Scan for the cell matching the given text and deliver its (x, y) coordinate at center. 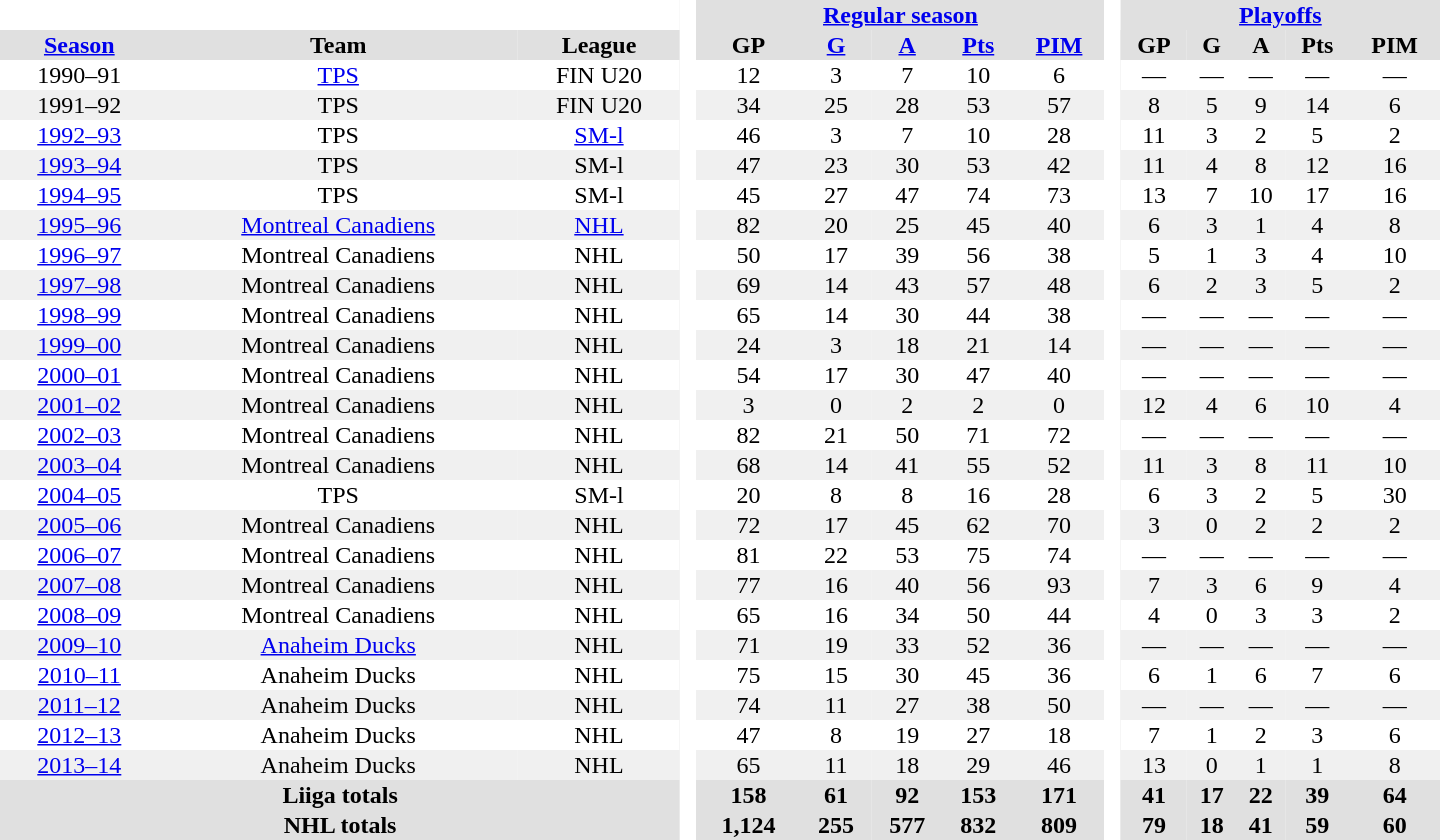
Season (80, 45)
832 (978, 825)
77 (749, 585)
29 (978, 765)
1997–98 (80, 285)
93 (1060, 585)
43 (908, 285)
92 (908, 795)
23 (836, 165)
255 (836, 825)
2000–01 (80, 375)
1995–96 (80, 225)
2011–12 (80, 705)
59 (1317, 825)
Team (338, 45)
1,124 (749, 825)
Playoffs (1280, 15)
1991–92 (80, 105)
48 (1060, 285)
68 (749, 465)
70 (1060, 525)
60 (1394, 825)
NHL totals (340, 825)
Regular season (901, 15)
2007–08 (80, 585)
2001–02 (80, 405)
42 (1060, 165)
64 (1394, 795)
1998–99 (80, 315)
1992–93 (80, 135)
54 (749, 375)
1990–91 (80, 75)
1996–97 (80, 255)
577 (908, 825)
1999–00 (80, 345)
2004–05 (80, 495)
2008–09 (80, 615)
61 (836, 795)
2002–03 (80, 435)
73 (1060, 195)
69 (749, 285)
1993–94 (80, 165)
79 (1154, 825)
2013–14 (80, 765)
15 (836, 675)
2010–11 (80, 675)
2012–13 (80, 735)
Liiga totals (340, 795)
2005–06 (80, 525)
81 (749, 555)
55 (978, 465)
League (599, 45)
158 (749, 795)
24 (749, 345)
33 (908, 645)
2006–07 (80, 555)
1994–95 (80, 195)
809 (1060, 825)
2003–04 (80, 465)
2009–10 (80, 645)
153 (978, 795)
62 (978, 525)
171 (1060, 795)
